Find where the given text appears and provide that cell's center as (x, y) coordinate. 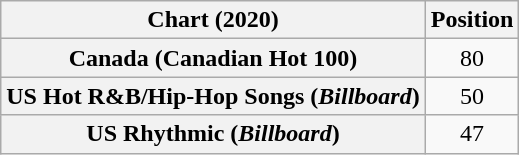
US Rhythmic (Billboard) (213, 134)
80 (472, 58)
50 (472, 96)
US Hot R&B/Hip-Hop Songs (Billboard) (213, 96)
47 (472, 134)
Chart (2020) (213, 20)
Position (472, 20)
Canada (Canadian Hot 100) (213, 58)
